For the text-containing cell, return its midpoint in (X, Y) coordinate format. 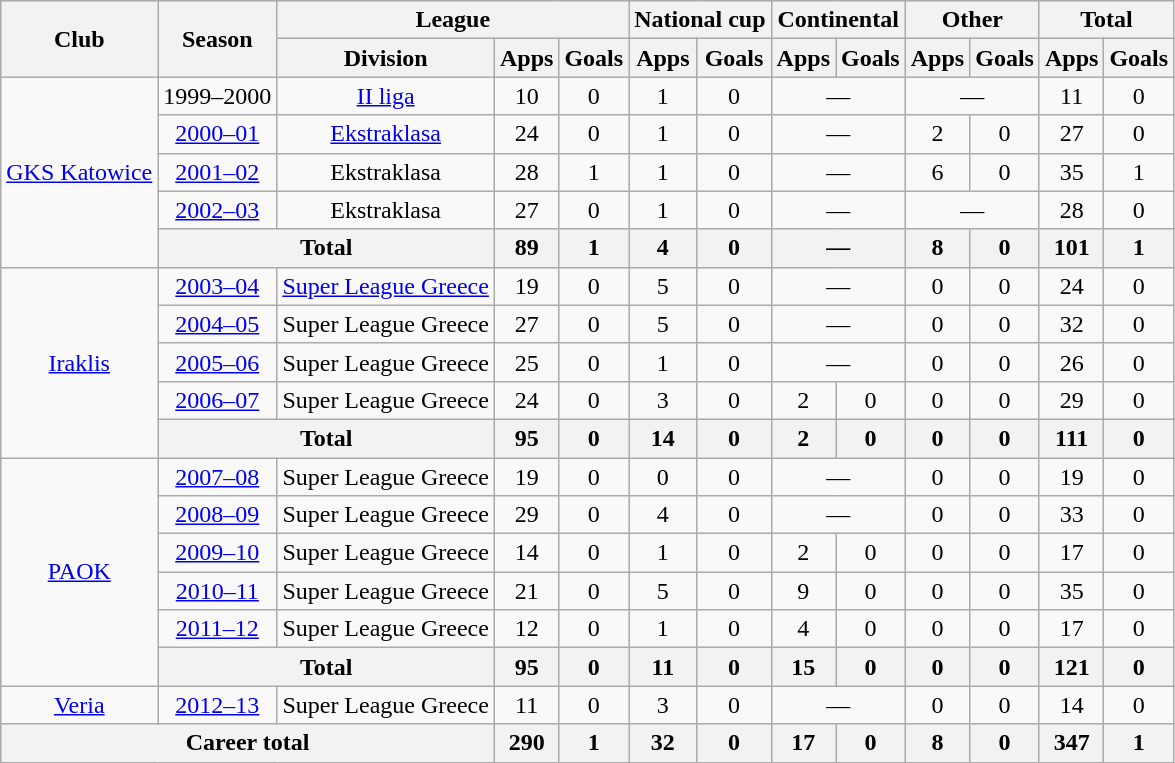
21 (526, 591)
Career total (248, 743)
6 (937, 172)
Other (972, 20)
2000–01 (218, 134)
2011–12 (218, 629)
2003–04 (218, 286)
111 (1071, 438)
II liga (386, 96)
National cup (700, 20)
Club (80, 39)
290 (526, 743)
2001–02 (218, 172)
2008–09 (218, 515)
Division (386, 58)
9 (803, 591)
GKS Katowice (80, 172)
League (453, 20)
2007–08 (218, 477)
Season (218, 39)
1999–2000 (218, 96)
12 (526, 629)
25 (526, 362)
10 (526, 96)
347 (1071, 743)
2005–06 (218, 362)
Veria (80, 705)
2009–10 (218, 553)
2012–13 (218, 705)
Continental (838, 20)
2004–05 (218, 324)
2002–03 (218, 210)
15 (803, 667)
26 (1071, 362)
121 (1071, 667)
101 (1071, 248)
2006–07 (218, 400)
Iraklis (80, 362)
89 (526, 248)
2010–11 (218, 591)
33 (1071, 515)
PAOK (80, 572)
